Locate the cell with the specified text and output its (x, y) center coordinate. 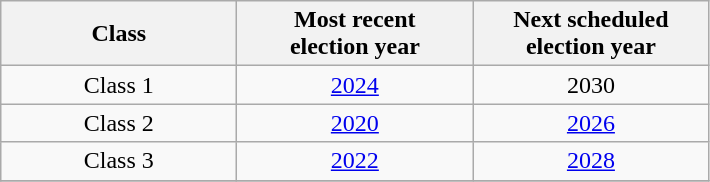
2022 (355, 161)
2020 (355, 123)
2030 (591, 85)
Next scheduledelection year (591, 34)
Class (119, 34)
Most recentelection year (355, 34)
Class 1 (119, 85)
2024 (355, 85)
2028 (591, 161)
2026 (591, 123)
Class 3 (119, 161)
Class 2 (119, 123)
